Provide the (X, Y) coordinate of the cell's center where the given text is located.  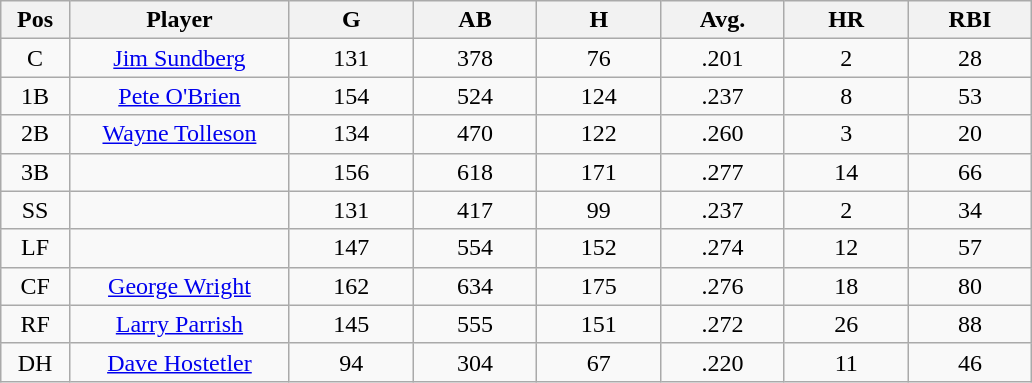
554 (475, 248)
67 (599, 362)
34 (970, 210)
.201 (723, 58)
1B (36, 96)
.220 (723, 362)
.277 (723, 172)
304 (475, 362)
99 (599, 210)
Pos (36, 20)
151 (599, 324)
175 (599, 286)
28 (970, 58)
8 (846, 96)
20 (970, 134)
Pete O'Brien (179, 96)
145 (351, 324)
C (36, 58)
CF (36, 286)
134 (351, 134)
2B (36, 134)
124 (599, 96)
152 (599, 248)
3 (846, 134)
Jim Sundberg (179, 58)
.272 (723, 324)
14 (846, 172)
417 (475, 210)
.274 (723, 248)
G (351, 20)
76 (599, 58)
122 (599, 134)
66 (970, 172)
378 (475, 58)
HR (846, 20)
53 (970, 96)
Dave Hostetler (179, 362)
171 (599, 172)
147 (351, 248)
DH (36, 362)
46 (970, 362)
Player (179, 20)
154 (351, 96)
162 (351, 286)
3B (36, 172)
470 (475, 134)
12 (846, 248)
524 (475, 96)
George Wright (179, 286)
.260 (723, 134)
11 (846, 362)
88 (970, 324)
156 (351, 172)
AB (475, 20)
634 (475, 286)
.276 (723, 286)
RF (36, 324)
618 (475, 172)
H (599, 20)
SS (36, 210)
LF (36, 248)
26 (846, 324)
RBI (970, 20)
Wayne Tolleson (179, 134)
Avg. (723, 20)
57 (970, 248)
18 (846, 286)
Larry Parrish (179, 324)
555 (475, 324)
94 (351, 362)
80 (970, 286)
